Detect which cell encompasses the target text, then output its [x, y] center coordinate. 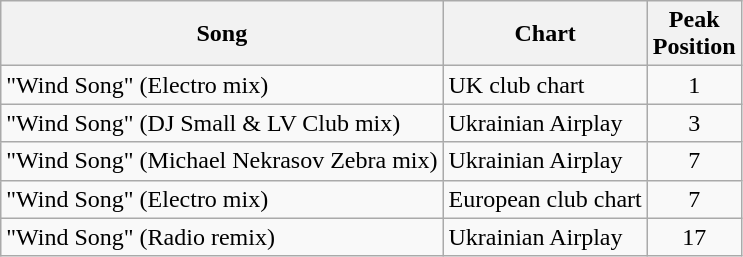
"Wind Song" (Michael Nekrasov Zebra mix) [222, 161]
European club chart [545, 199]
17 [694, 237]
1 [694, 85]
Song [222, 34]
"Wind Song" (DJ Small & LV Club mix) [222, 123]
PeakPosition [694, 34]
UK club chart [545, 85]
"Wind Song" (Radio remix) [222, 237]
Chart [545, 34]
3 [694, 123]
